Extract the (x, y) coordinate from the center of the cell holding the provided text.  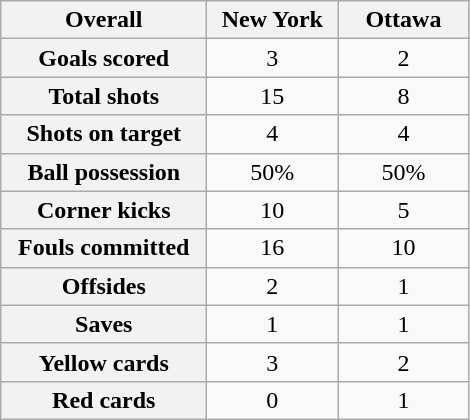
Fouls committed (104, 248)
Red cards (104, 400)
0 (272, 400)
New York (272, 20)
Goals scored (104, 58)
Ottawa (404, 20)
Saves (104, 324)
8 (404, 96)
5 (404, 210)
Ball possession (104, 172)
Overall (104, 20)
16 (272, 248)
Shots on target (104, 134)
Offsides (104, 286)
Yellow cards (104, 362)
15 (272, 96)
Total shots (104, 96)
Corner kicks (104, 210)
